Output the [x, y] coordinate of the center of the cell containing the given text.  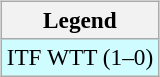
Legend [80, 20]
ITF WTT (1–0) [80, 57]
